Detect which cell encompasses the target text, then output its [X, Y] center coordinate. 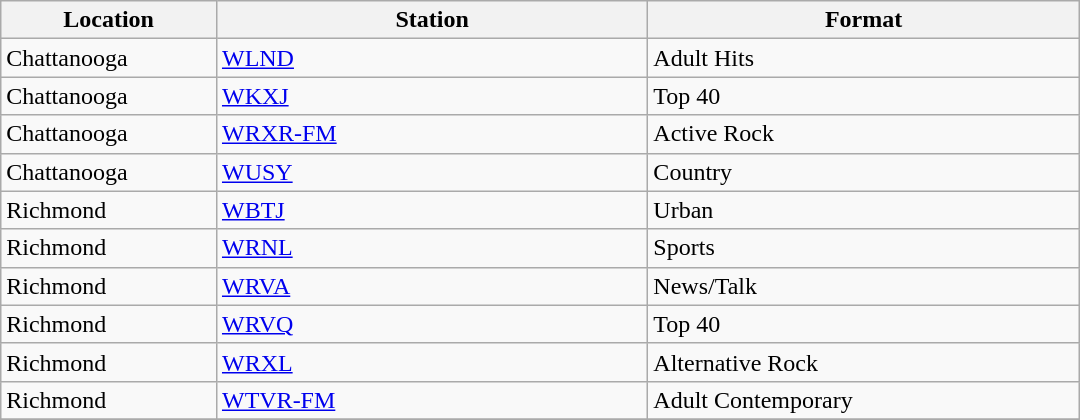
News/Talk [864, 286]
Adult Hits [864, 58]
Urban [864, 210]
WRVQ [432, 324]
WKXJ [432, 96]
Sports [864, 248]
WRXL [432, 362]
Location [109, 20]
WRNL [432, 248]
Country [864, 172]
WRVA [432, 286]
WRXR-FM [432, 134]
Adult Contemporary [864, 400]
WTVR-FM [432, 400]
WLND [432, 58]
WBTJ [432, 210]
Alternative Rock [864, 362]
WUSY [432, 172]
Station [432, 20]
Format [864, 20]
Active Rock [864, 134]
